Return the [x, y] coordinate for the center point of the cell that contains the specified text.  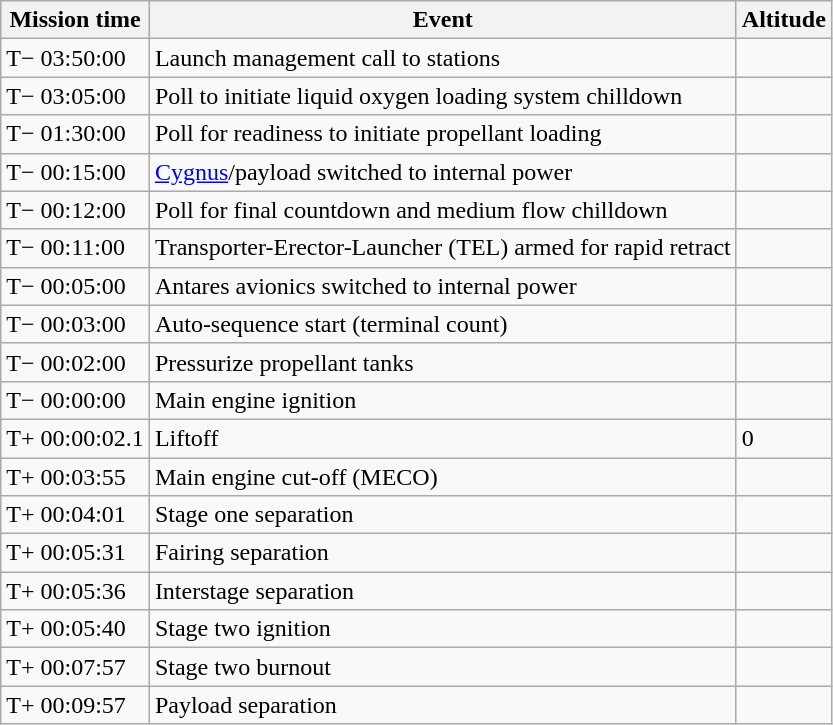
Altitude [784, 20]
Poll for final countdown and medium flow chilldown [442, 210]
T− 03:05:00 [76, 96]
T− 00:02:00 [76, 362]
0 [784, 438]
Launch management call to stations [442, 58]
T+ 00:05:31 [76, 553]
Fairing separation [442, 553]
Antares avionics switched to internal power [442, 286]
T+ 00:07:57 [76, 667]
Main engine cut-off (MECO) [442, 477]
T− 03:50:00 [76, 58]
T− 00:03:00 [76, 324]
Payload separation [442, 705]
Cygnus/payload switched to internal power [442, 172]
T+ 00:09:57 [76, 705]
Stage one separation [442, 515]
T− 01:30:00 [76, 134]
Poll to initiate liquid oxygen loading system chilldown [442, 96]
T− 00:15:00 [76, 172]
T+ 00:04:01 [76, 515]
Event [442, 20]
Auto-sequence start (terminal count) [442, 324]
T+ 00:05:36 [76, 591]
T+ 00:00:02.1 [76, 438]
Main engine ignition [442, 400]
Stage two burnout [442, 667]
T+ 00:03:55 [76, 477]
Interstage separation [442, 591]
T− 00:05:00 [76, 286]
Liftoff [442, 438]
T+ 00:05:40 [76, 629]
T− 00:00:00 [76, 400]
Mission time [76, 20]
Poll for readiness to initiate propellant loading [442, 134]
T− 00:11:00 [76, 248]
Stage two ignition [442, 629]
Pressurize propellant tanks [442, 362]
Transporter-Erector-Launcher (TEL) armed for rapid retract [442, 248]
T− 00:12:00 [76, 210]
